Return the (x, y) coordinate for the center point of the cell that contains the specified text.  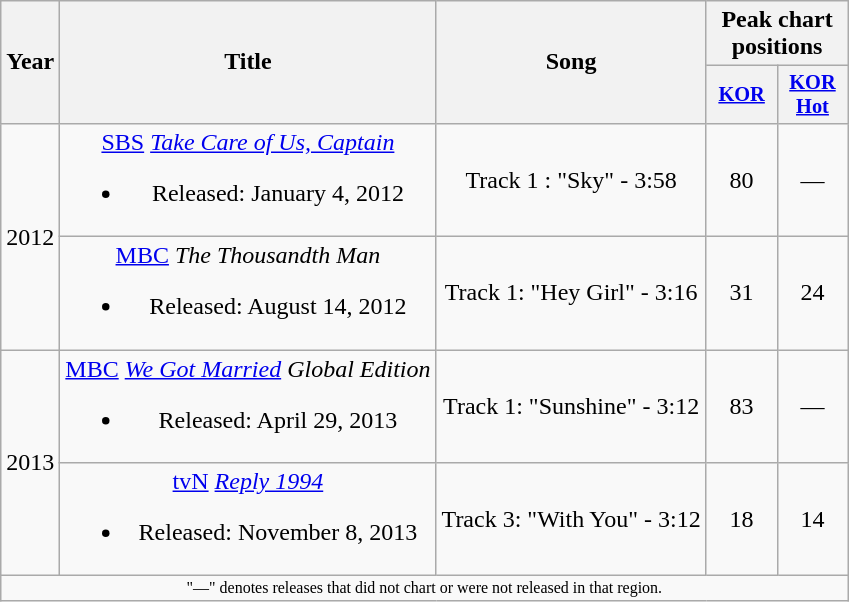
Track 1: "Hey Girl" - 3:16 (571, 294)
KOR (742, 95)
Peak chart positions (777, 34)
2013 (30, 463)
MBC We Got Married Global EditionReleased: April 29, 2013 (248, 406)
Track 1 : "Sky" - 3:58 (571, 180)
SBS Take Care of Us, CaptainReleased: January 4, 2012 (248, 180)
Year (30, 62)
KORHot (812, 95)
Track 3: "With You" - 3:12 (571, 520)
14 (812, 520)
2012 (30, 236)
24 (812, 294)
Song (571, 62)
80 (742, 180)
"—" denotes releases that did not chart or were not released in that region. (424, 588)
31 (742, 294)
Title (248, 62)
tvN Reply 1994Released: November 8, 2013 (248, 520)
Track 1: "Sunshine" - 3:12 (571, 406)
MBC The Thousandth ManReleased: August 14, 2012 (248, 294)
18 (742, 520)
83 (742, 406)
